Find where the given text appears and provide that cell's center as [X, Y] coordinate. 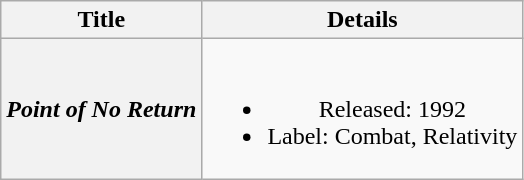
Title [102, 20]
Details [362, 20]
Point of No Return [102, 109]
Released: 1992Label: Combat, Relativity [362, 109]
